From the cell containing the given text, extract its center point as [X, Y] coordinate. 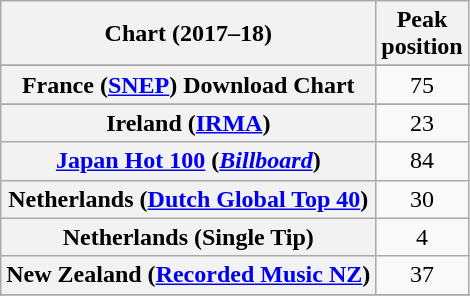
Ireland (IRMA) [188, 123]
Chart (2017–18) [188, 34]
37 [422, 275]
New Zealand (Recorded Music NZ) [188, 275]
Peak position [422, 34]
Japan Hot 100 (Billboard) [188, 161]
23 [422, 123]
30 [422, 199]
Netherlands (Dutch Global Top 40) [188, 199]
4 [422, 237]
Netherlands (Single Tip) [188, 237]
84 [422, 161]
France (SNEP) Download Chart [188, 85]
75 [422, 85]
